Detect which cell encompasses the target text, then output its [X, Y] center coordinate. 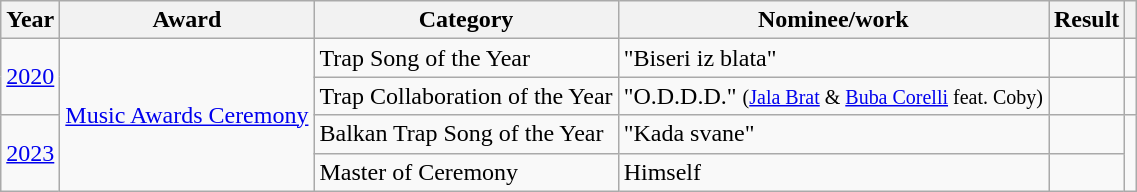
Award [187, 20]
"O.D.D.D." (Jala Brat & Buba Corelli feat. Coby) [833, 96]
Category [466, 20]
Himself [833, 172]
Result [1086, 20]
Music Awards Ceremony [187, 115]
Trap Collaboration of the Year [466, 96]
Master of Ceremony [466, 172]
Balkan Trap Song of the Year [466, 134]
"Biseri iz blata" [833, 58]
"Kada svane" [833, 134]
2020 [30, 77]
Nominee/work [833, 20]
Trap Song of the Year [466, 58]
2023 [30, 153]
Year [30, 20]
